Find where the given text appears and provide that cell's center as (X, Y) coordinate. 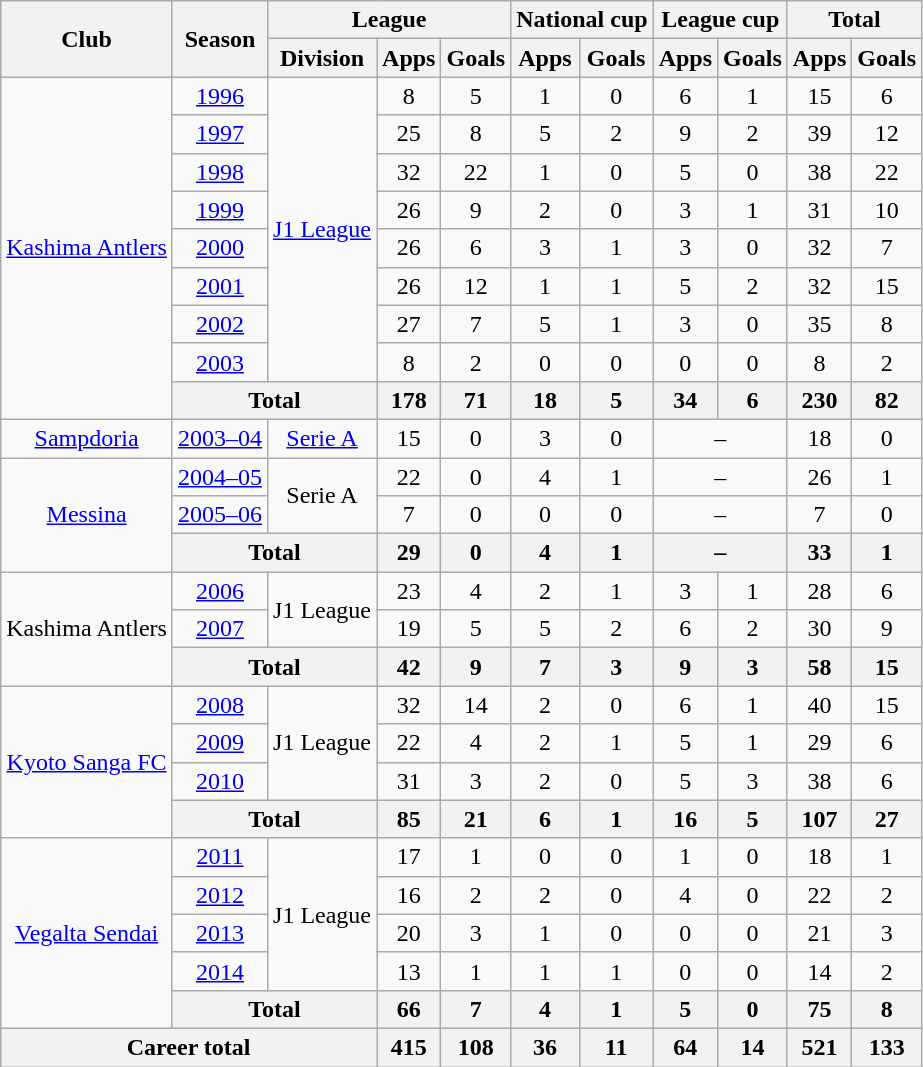
2011 (220, 857)
1996 (220, 96)
Messina (87, 515)
33 (819, 553)
75 (819, 1009)
108 (476, 1047)
Vegalta Sendai (87, 933)
2003 (220, 362)
Season (220, 39)
230 (819, 400)
2008 (220, 705)
League cup (720, 20)
23 (409, 591)
2014 (220, 971)
58 (819, 667)
2010 (220, 781)
2006 (220, 591)
2007 (220, 629)
2001 (220, 286)
28 (819, 591)
82 (887, 400)
521 (819, 1047)
66 (409, 1009)
36 (545, 1047)
2012 (220, 895)
2009 (220, 743)
107 (819, 819)
64 (685, 1047)
85 (409, 819)
30 (819, 629)
1997 (220, 134)
415 (409, 1047)
2013 (220, 933)
2003–04 (220, 438)
1998 (220, 172)
133 (887, 1047)
20 (409, 933)
35 (819, 324)
178 (409, 400)
Kyoto Sanga FC (87, 762)
2000 (220, 248)
42 (409, 667)
71 (476, 400)
39 (819, 134)
11 (616, 1047)
25 (409, 134)
National cup (582, 20)
17 (409, 857)
Career total (189, 1047)
1999 (220, 210)
Sampdoria (87, 438)
Division (322, 58)
2004–05 (220, 477)
19 (409, 629)
34 (685, 400)
40 (819, 705)
13 (409, 971)
League (390, 20)
10 (887, 210)
2005–06 (220, 515)
2002 (220, 324)
Club (87, 39)
